Detect which cell encompasses the target text, then output its [X, Y] center coordinate. 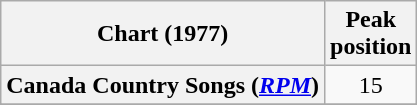
15 [371, 85]
Chart (1977) [163, 34]
Canada Country Songs (RPM) [163, 85]
Peak position [371, 34]
